Detect which cell encompasses the target text, then output its [x, y] center coordinate. 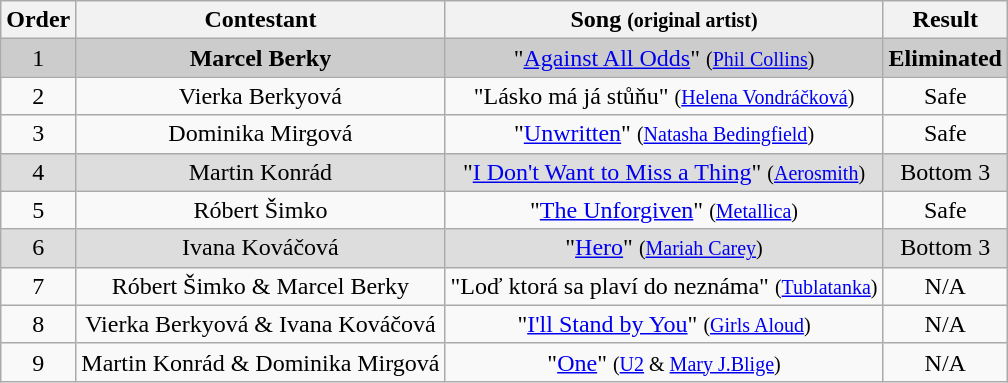
Order [38, 20]
Martin Konrád & Dominika Mirgová [260, 362]
Marcel Berky [260, 58]
"Lásko má já stůňu" (Helena Vondráčková) [664, 96]
Dominika Mirgová [260, 134]
"Hero" (Mariah Carey) [664, 248]
Eliminated [945, 58]
Vierka Berkyová & Ivana Kováčová [260, 324]
7 [38, 286]
Martin Konrád [260, 172]
Song (original artist) [664, 20]
Róbert Šimko [260, 210]
3 [38, 134]
Vierka Berkyová [260, 96]
"The Unforgiven" (Metallica) [664, 210]
8 [38, 324]
5 [38, 210]
"Unwritten" (Natasha Bedingfield) [664, 134]
6 [38, 248]
Contestant [260, 20]
"I Don't Want to Miss a Thing" (Aerosmith) [664, 172]
1 [38, 58]
Ivana Kováčová [260, 248]
"Against All Odds" (Phil Collins) [664, 58]
4 [38, 172]
"One" (U2 & Mary J.Blige) [664, 362]
2 [38, 96]
9 [38, 362]
Result [945, 20]
"Loď ktorá sa plaví do neznáma" (Tublatanka) [664, 286]
"I'll Stand by You" (Girls Aloud) [664, 324]
Róbert Šimko & Marcel Berky [260, 286]
